Return the (x, y) coordinate for the center point of the cell that contains the specified text.  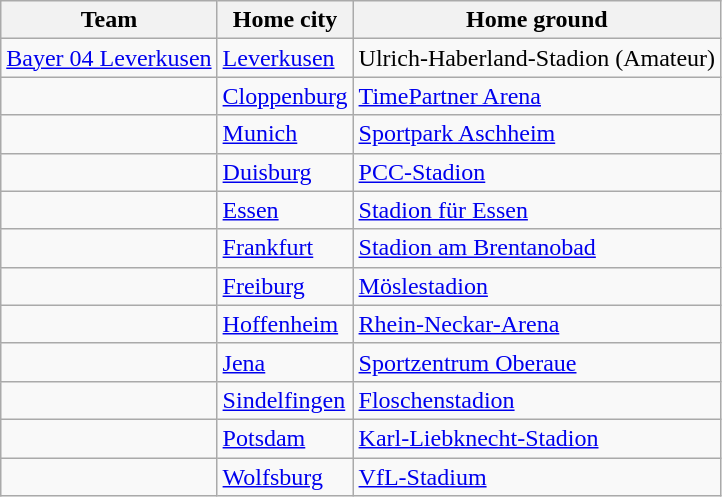
Munich (285, 134)
Stadion für Essen (537, 210)
Stadion am Brentanobad (537, 248)
Freiburg (285, 286)
Frankfurt (285, 248)
Sindelfingen (285, 400)
Home city (285, 20)
Ulrich-Haberland-Stadion (Amateur) (537, 58)
Bayer 04 Leverkusen (109, 58)
Karl-Liebknecht-Stadion (537, 438)
Floschenstadion (537, 400)
Leverkusen (285, 58)
Duisburg (285, 172)
Möslestadion (537, 286)
Team (109, 20)
Hoffenheim (285, 324)
Essen (285, 210)
Wolfsburg (285, 477)
TimePartner Arena (537, 96)
Rhein-Neckar-Arena (537, 324)
VfL-Stadium (537, 477)
Jena (285, 362)
Sportpark Aschheim (537, 134)
Potsdam (285, 438)
Sportzentrum Oberaue (537, 362)
Home ground (537, 20)
Cloppenburg (285, 96)
PCC-Stadion (537, 172)
